Find where the given text appears and provide that cell's center as [x, y] coordinate. 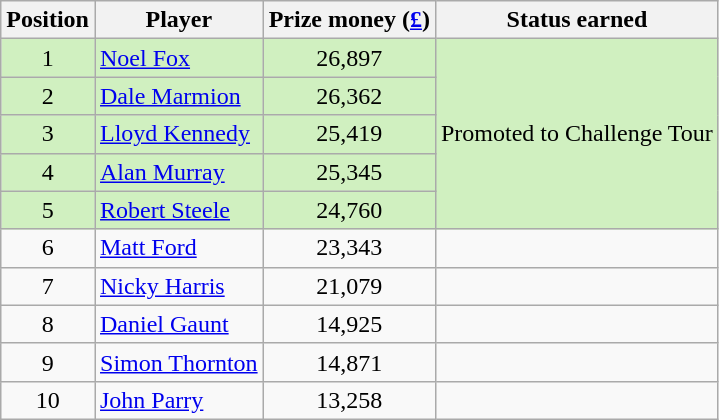
Promoted to Challenge Tour [576, 134]
Simon Thornton [178, 362]
Daniel Gaunt [178, 324]
Status earned [576, 20]
4 [48, 172]
25,419 [349, 134]
21,079 [349, 286]
3 [48, 134]
5 [48, 210]
Noel Fox [178, 58]
14,871 [349, 362]
23,343 [349, 248]
2 [48, 96]
Lloyd Kennedy [178, 134]
John Parry [178, 400]
25,345 [349, 172]
Matt Ford [178, 248]
13,258 [349, 400]
1 [48, 58]
Prize money (£) [349, 20]
26,362 [349, 96]
8 [48, 324]
Position [48, 20]
Nicky Harris [178, 286]
14,925 [349, 324]
24,760 [349, 210]
Robert Steele [178, 210]
7 [48, 286]
Dale Marmion [178, 96]
6 [48, 248]
26,897 [349, 58]
Alan Murray [178, 172]
10 [48, 400]
Player [178, 20]
9 [48, 362]
